Return the [X, Y] coordinate for the center point of the cell that contains the specified text.  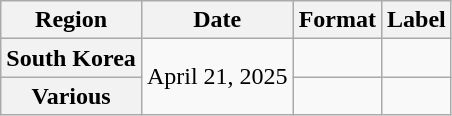
South Korea [72, 58]
April 21, 2025 [217, 77]
Various [72, 96]
Region [72, 20]
Date [217, 20]
Format [337, 20]
Label [416, 20]
